Scan for the cell matching the given text and deliver its [X, Y] coordinate at center. 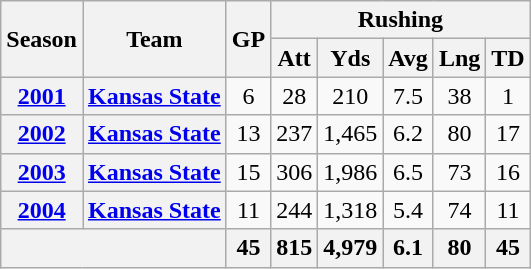
2001 [42, 96]
Lng [459, 58]
Yds [350, 58]
4,979 [350, 248]
244 [294, 210]
1,465 [350, 134]
5.4 [408, 210]
6 [248, 96]
Avg [408, 58]
1,986 [350, 172]
28 [294, 96]
2003 [42, 172]
210 [350, 96]
815 [294, 248]
1 [508, 96]
Att [294, 58]
13 [248, 134]
2004 [42, 210]
38 [459, 96]
237 [294, 134]
7.5 [408, 96]
2002 [42, 134]
16 [508, 172]
17 [508, 134]
73 [459, 172]
6.1 [408, 248]
6.5 [408, 172]
Season [42, 39]
74 [459, 210]
GP [248, 39]
Team [154, 39]
6.2 [408, 134]
1,318 [350, 210]
15 [248, 172]
306 [294, 172]
TD [508, 58]
Rushing [401, 20]
